Extract the (X, Y) coordinate from the center of the cell holding the provided text.  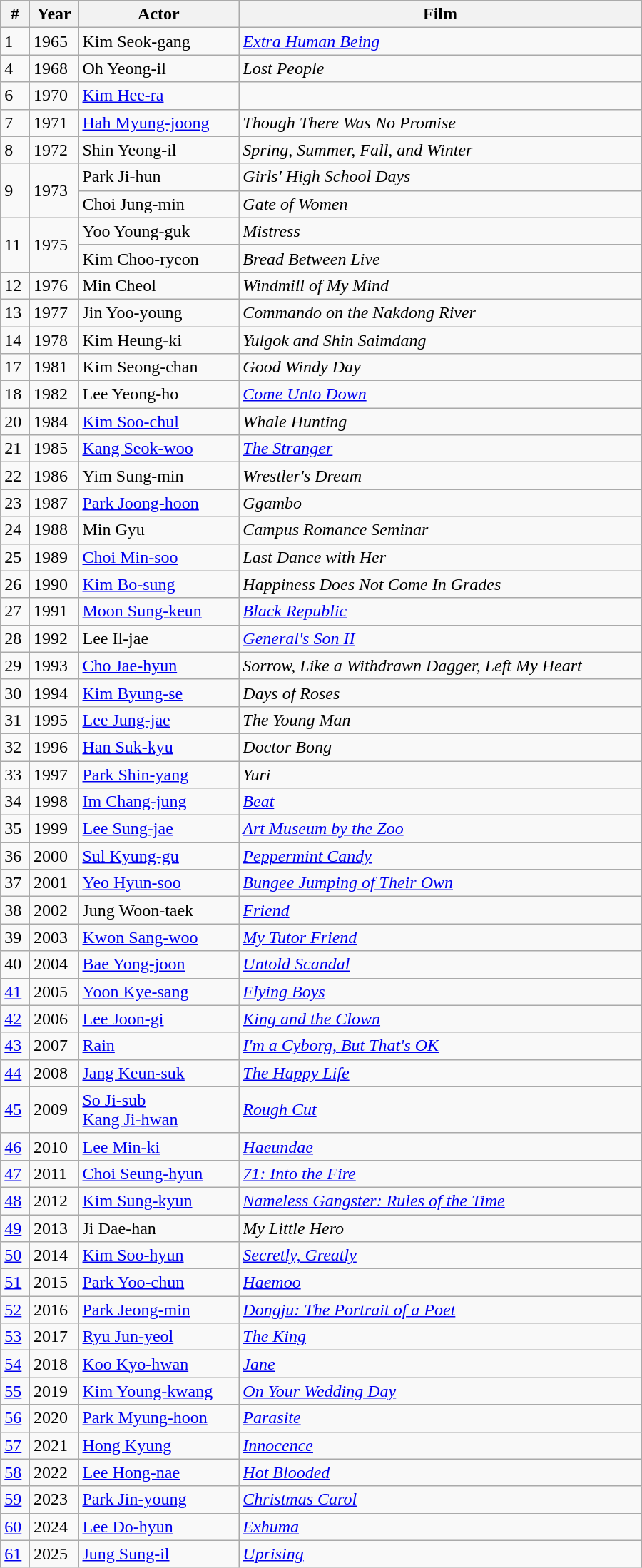
Im Chang-jung (158, 802)
Han Suk-kyu (158, 747)
37 (16, 883)
22 (16, 476)
Yulgok and Shin Saimdang (440, 340)
31 (16, 720)
Kim Choo-ryeon (158, 258)
14 (16, 340)
Cho Jae-hyun (158, 666)
Lee Hong-nae (158, 1472)
2015 (54, 1283)
24 (16, 530)
Ji Dae-han (158, 1228)
49 (16, 1228)
1995 (54, 720)
Exhuma (440, 1527)
26 (16, 584)
45 (16, 1110)
Hah Myung-joong (158, 123)
60 (16, 1527)
25 (16, 557)
1 (16, 41)
2000 (54, 856)
Park Jin-young (158, 1500)
1991 (54, 611)
Mistress (440, 231)
Days of Roses (440, 693)
52 (16, 1310)
2019 (54, 1391)
2018 (54, 1364)
2012 (54, 1201)
Happiness Does Not Come In Grades (440, 584)
28 (16, 638)
54 (16, 1364)
Yim Sung-min (158, 476)
The Stranger (440, 449)
1998 (54, 802)
40 (16, 964)
Yuri (440, 774)
34 (16, 802)
Spring, Summer, Fall, and Winter (440, 150)
Campus Romance Seminar (440, 530)
53 (16, 1337)
2003 (54, 937)
Actor (158, 14)
1985 (54, 449)
1997 (54, 774)
Hot Blooded (440, 1472)
Haemoo (440, 1283)
39 (16, 937)
30 (16, 693)
58 (16, 1472)
Extra Human Being (440, 41)
1976 (54, 285)
Peppermint Candy (440, 856)
Year (54, 14)
12 (16, 285)
Shin Yeong-il (158, 150)
2011 (54, 1174)
Hong Kyung (158, 1445)
Lee Min-ki (158, 1146)
2008 (54, 1073)
Though There Was No Promise (440, 123)
Wrestler's Dream (440, 476)
61 (16, 1554)
Film (440, 14)
Nameless Gangster: Rules of the Time (440, 1201)
1986 (54, 476)
Park Ji-hun (158, 177)
Kim Seok-gang (158, 41)
Kim Soo-chul (158, 422)
Min Cheol (158, 285)
So Ji-subKang Ji-hwan (158, 1110)
Uprising (440, 1554)
18 (16, 394)
Christmas Carol (440, 1500)
1994 (54, 693)
Rain (158, 1046)
Kim Bo-sung (158, 584)
On Your Wedding Day (440, 1391)
Doctor Bong (440, 747)
1970 (54, 96)
Commando on the Nakdong River (440, 312)
2014 (54, 1256)
Kim Seong-chan (158, 367)
Lee Il-jae (158, 638)
50 (16, 1256)
41 (16, 992)
I'm a Cyborg, But That's OK (440, 1046)
The Happy Life (440, 1073)
Yoo Young-guk (158, 231)
1977 (54, 312)
20 (16, 422)
Black Republic (440, 611)
35 (16, 829)
2016 (54, 1310)
2013 (54, 1228)
43 (16, 1046)
Innocence (440, 1445)
71: Into the Fire (440, 1174)
38 (16, 910)
Park Shin-yang (158, 774)
47 (16, 1174)
2002 (54, 910)
Parasite (440, 1418)
Kwon Sang-woo (158, 937)
Lee Jung-jae (158, 720)
Lee Sung-jae (158, 829)
General's Son II (440, 638)
Yeo Hyun-soo (158, 883)
Jung Woon-taek (158, 910)
2020 (54, 1418)
Sorrow, Like a Withdrawn Dagger, Left My Heart (440, 666)
1984 (54, 422)
The King (440, 1337)
Sul Kyung-gu (158, 856)
1996 (54, 747)
Yoon Kye-sang (158, 992)
Lee Do-hyun (158, 1527)
1978 (54, 340)
# (16, 14)
1989 (54, 557)
Bae Yong-joon (158, 964)
6 (16, 96)
1999 (54, 829)
7 (16, 123)
Kim Soo-hyun (158, 1256)
2021 (54, 1445)
44 (16, 1073)
Friend (440, 910)
Beat (440, 802)
59 (16, 1500)
56 (16, 1418)
Come Unto Down (440, 394)
9 (16, 190)
My Tutor Friend (440, 937)
2006 (54, 1019)
Gate of Women (440, 204)
Art Museum by the Zoo (440, 829)
Rough Cut (440, 1110)
2017 (54, 1337)
1987 (54, 503)
Good Windy Day (440, 367)
48 (16, 1201)
32 (16, 747)
Koo Kyo-hwan (158, 1364)
My Little Hero (440, 1228)
33 (16, 774)
Jin Yoo-young (158, 312)
1971 (54, 123)
2009 (54, 1110)
Jung Sung-il (158, 1554)
Untold Scandal (440, 964)
The Young Man (440, 720)
Choi Min-soo (158, 557)
11 (16, 245)
Oh Yeong-il (158, 68)
Park Myung-hoon (158, 1418)
Windmill of My Mind (440, 285)
Bread Between Live (440, 258)
2007 (54, 1046)
Flying Boys (440, 992)
2005 (54, 992)
King and the Clown (440, 1019)
1982 (54, 394)
Dongju: The Portrait of a Poet (440, 1310)
27 (16, 611)
Park Yoo-chun (158, 1283)
Jane (440, 1364)
Choi Seung-hyun (158, 1174)
46 (16, 1146)
1981 (54, 367)
Park Jeong-min (158, 1310)
Last Dance with Her (440, 557)
Ryu Jun-yeol (158, 1337)
Haeundae (440, 1146)
1993 (54, 666)
42 (16, 1019)
2022 (54, 1472)
Lee Joon-gi (158, 1019)
Kim Byung-se (158, 693)
23 (16, 503)
1988 (54, 530)
1968 (54, 68)
17 (16, 367)
4 (16, 68)
1992 (54, 638)
Whale Hunting (440, 422)
55 (16, 1391)
Choi Jung-min (158, 204)
2023 (54, 1500)
2025 (54, 1554)
Moon Sung-keun (158, 611)
1973 (54, 190)
1975 (54, 245)
Jang Keun-suk (158, 1073)
51 (16, 1283)
Park Joong-hoon (158, 503)
1972 (54, 150)
13 (16, 312)
Kim Heung-ki (158, 340)
29 (16, 666)
2001 (54, 883)
2024 (54, 1527)
Kim Hee-ra (158, 96)
1965 (54, 41)
Lee Yeong-ho (158, 394)
57 (16, 1445)
Ggambo (440, 503)
Kim Sung-kyun (158, 1201)
8 (16, 150)
1990 (54, 584)
2004 (54, 964)
Kang Seok-woo (158, 449)
21 (16, 449)
Kim Young-kwang (158, 1391)
Lost People (440, 68)
2010 (54, 1146)
Bungee Jumping of Their Own (440, 883)
36 (16, 856)
Min Gyu (158, 530)
Girls' High School Days (440, 177)
Secretly, Greatly (440, 1256)
